Return (X, Y) of the center of cell containing provided text 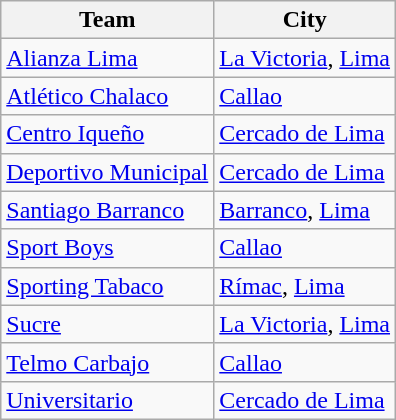
Alianza Lima (108, 58)
Sporting Tabaco (108, 286)
City (305, 20)
Team (108, 20)
Deportivo Municipal (108, 172)
Universitario (108, 400)
Sucre (108, 324)
Telmo Carbajo (108, 362)
Santiago Barranco (108, 210)
Atlético Chalaco (108, 96)
Sport Boys (108, 248)
Rímac, Lima (305, 286)
Barranco, Lima (305, 210)
Centro Iqueño (108, 134)
